From the cell containing the given text, extract its center point as [x, y] coordinate. 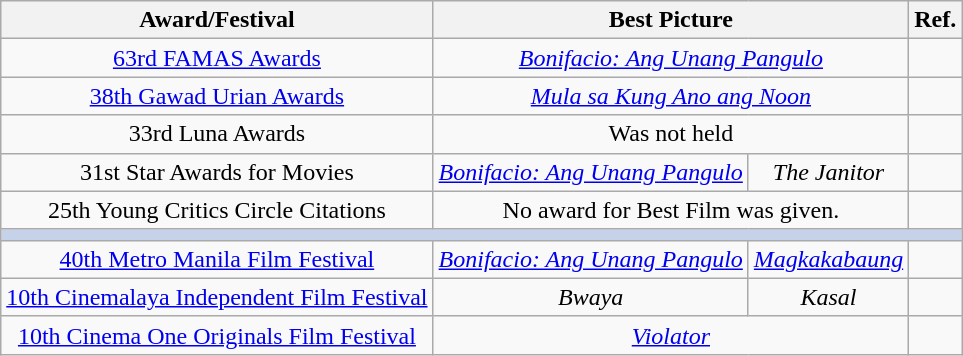
Best Picture [671, 20]
No award for Best Film was given. [671, 210]
33rd Luna Awards [217, 134]
Award/Festival [217, 20]
10th Cinema One Originals Film Festival [217, 335]
25th Young Critics Circle Citations [217, 210]
63rd FAMAS Awards [217, 58]
The Janitor [828, 172]
Ref. [936, 20]
Was not held [671, 134]
10th Cinemalaya Independent Film Festival [217, 297]
31st Star Awards for Movies [217, 172]
Kasal [828, 297]
40th Metro Manila Film Festival [217, 259]
Mula sa Kung Ano ang Noon [671, 96]
Magkakabaung [828, 259]
Violator [671, 335]
38th Gawad Urian Awards [217, 96]
Bwaya [590, 297]
